Output the (x, y) coordinate of the center of the cell containing the given text.  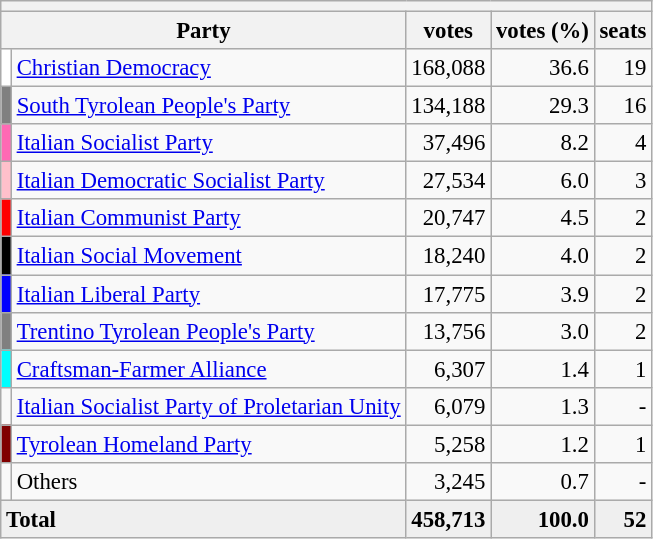
52 (622, 519)
3.9 (543, 294)
4.5 (543, 219)
1.2 (543, 444)
100.0 (543, 519)
Trentino Tyrolean People's Party (208, 331)
Tyrolean Homeland Party (208, 444)
1.3 (543, 406)
17,775 (448, 294)
3.0 (543, 331)
4 (622, 143)
36.6 (543, 68)
Others (208, 482)
Italian Socialist Party (208, 143)
Total (204, 519)
votes (448, 31)
6,307 (448, 369)
5,258 (448, 444)
27,534 (448, 181)
Craftsman-Farmer Alliance (208, 369)
13,756 (448, 331)
Italian Liberal Party (208, 294)
4.0 (543, 256)
Christian Democracy (208, 68)
168,088 (448, 68)
19 (622, 68)
Italian Social Movement (208, 256)
458,713 (448, 519)
1.4 (543, 369)
8.2 (543, 143)
20,747 (448, 219)
16 (622, 106)
Italian Democratic Socialist Party (208, 181)
seats (622, 31)
134,188 (448, 106)
3,245 (448, 482)
18,240 (448, 256)
Italian Socialist Party of Proletarian Unity (208, 406)
0.7 (543, 482)
29.3 (543, 106)
37,496 (448, 143)
Party (204, 31)
votes (%) (543, 31)
South Tyrolean People's Party (208, 106)
Italian Communist Party (208, 219)
6.0 (543, 181)
3 (622, 181)
6,079 (448, 406)
